Capture the cell that displays the provided text and extract its [X, Y] central coordinate. 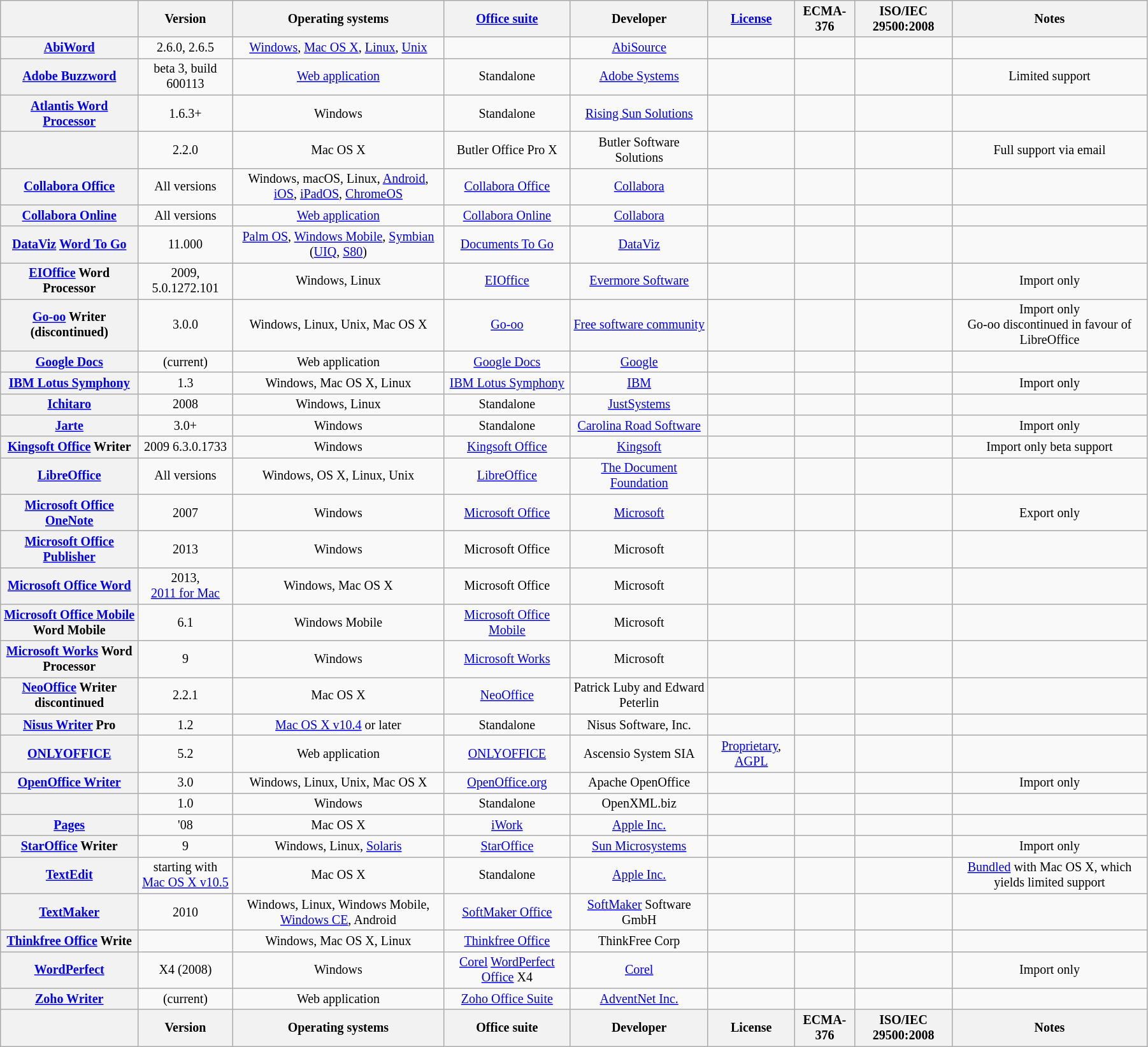
Patrick Luby and Edward Peterlin [639, 695]
DataViz [639, 245]
Thinkfree Office [507, 941]
1.6.3+ [185, 113]
StarOffice Writer [69, 847]
Windows, Linux, Windows Mobile, Windows CE, Android [338, 912]
5.2 [185, 754]
Windows, Mac OS X [338, 586]
Carolina Road Software [639, 425]
Microsoft Office OneNote [69, 513]
Windows Mobile [338, 623]
Proprietary, AGPL [751, 754]
TextMaker [69, 912]
Butler Office Pro X [507, 150]
Export only [1049, 513]
Sun Microsystems [639, 847]
Apache OpenOffice [639, 782]
ThinkFree Corp [639, 941]
Kingsoft Office [507, 447]
Limited support [1049, 76]
AbiSource [639, 48]
Bundled with Mac OS X, which yields limited support [1049, 875]
Microsoft Works [507, 659]
OpenOffice.org [507, 782]
2013 [185, 549]
Zoho Office Suite [507, 999]
SoftMaker Office [507, 912]
OpenXML.biz [639, 804]
DataViz Word To Go [69, 245]
2.6.0, 2.6.5 [185, 48]
NeoOffice Writer discontinued [69, 695]
Go-oo Writer (discontinued) [69, 325]
1.2 [185, 725]
Documents To Go [507, 245]
Import onlyGo-oo discontinued in favour of LibreOffice [1049, 325]
3.0+ [185, 425]
Go-oo [507, 325]
Evermore Software [639, 281]
Adobe Systems [639, 76]
JustSystems [639, 405]
Thinkfree Office Write [69, 941]
Butler Software Solutions [639, 150]
2009, 5.0.1272.101 [185, 281]
EIOffice Word Processor [69, 281]
2013,2011 for Mac [185, 586]
Microsoft Works Word Processor [69, 659]
Windows, Linux, Solaris [338, 847]
1.3 [185, 383]
11.000 [185, 245]
Microsoft Office Mobile [507, 623]
Jarte [69, 425]
Windows, Mac OS X, Linux, Unix [338, 48]
Windows, macOS, Linux, Android, iOS, iPadOS, ChromeOS [338, 186]
6.1 [185, 623]
Rising Sun Solutions [639, 113]
'08 [185, 825]
TextEdit [69, 875]
beta 3, build 600113 [185, 76]
EIOffice [507, 281]
NeoOffice [507, 695]
AbiWord [69, 48]
Nisus Writer Pro [69, 725]
IBM [639, 383]
X4 (2008) [185, 971]
Corel [639, 971]
Free software community [639, 325]
Ichitaro [69, 405]
iWork [507, 825]
starting withMac OS X v10.5 [185, 875]
AdventNet Inc. [639, 999]
2008 [185, 405]
2.2.0 [185, 150]
Windows, OS X, Linux, Unix [338, 476]
Zoho Writer [69, 999]
OpenOffice Writer [69, 782]
Kingsoft Office Writer [69, 447]
Atlantis Word Processor [69, 113]
2007 [185, 513]
Nisus Software, Inc. [639, 725]
Microsoft Office Publisher [69, 549]
Kingsoft [639, 447]
StarOffice [507, 847]
1.0 [185, 804]
2.2.1 [185, 695]
Microsoft Office Word [69, 586]
Import only beta support [1049, 447]
Adobe Buzzword [69, 76]
Pages [69, 825]
The Document Foundation [639, 476]
3.0 [185, 782]
Full support via email [1049, 150]
Google [639, 362]
SoftMaker Software GmbH [639, 912]
Palm OS, Windows Mobile, Symbian (UIQ, S80) [338, 245]
Corel WordPerfect Office X4 [507, 971]
WordPerfect [69, 971]
2010 [185, 912]
Microsoft Office Mobile Word Mobile [69, 623]
Mac OS X v10.4 or later [338, 725]
Ascensio System SIA [639, 754]
3.0.0 [185, 325]
2009 6.3.0.1733 [185, 447]
